Scan for the cell matching the given text and deliver its [x, y] coordinate at center. 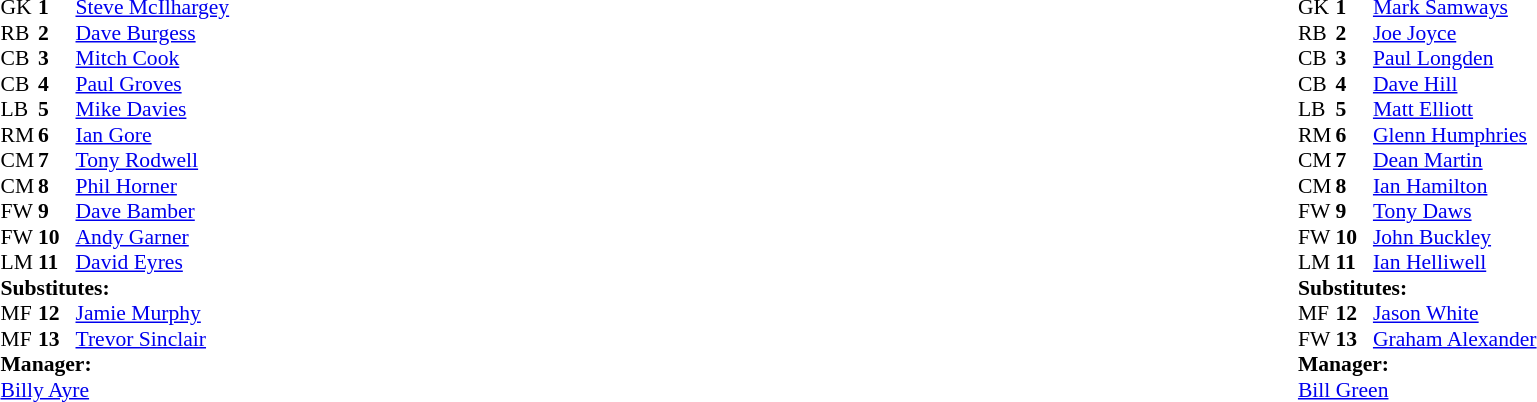
Ian Helliwell [1455, 263]
John Buckley [1455, 237]
Dave Hill [1455, 84]
Tony Daws [1455, 211]
Glenn Humphries [1455, 135]
Andy Garner [153, 237]
Graham Alexander [1455, 339]
Paul Longden [1455, 59]
Phil Horner [153, 186]
Joe Joyce [1455, 33]
Mike Davies [153, 109]
Jamie Murphy [153, 313]
Paul Groves [153, 84]
Matt Elliott [1455, 109]
Dave Bamber [153, 211]
Dean Martin [1455, 161]
Ian Gore [153, 135]
Dave Burgess [153, 33]
Trevor Sinclair [153, 339]
Mitch Cook [153, 59]
Jason White [1455, 313]
Tony Rodwell [153, 161]
Ian Hamilton [1455, 186]
David Eyres [153, 263]
